Scan for the cell matching the given text and deliver its [x, y] coordinate at center. 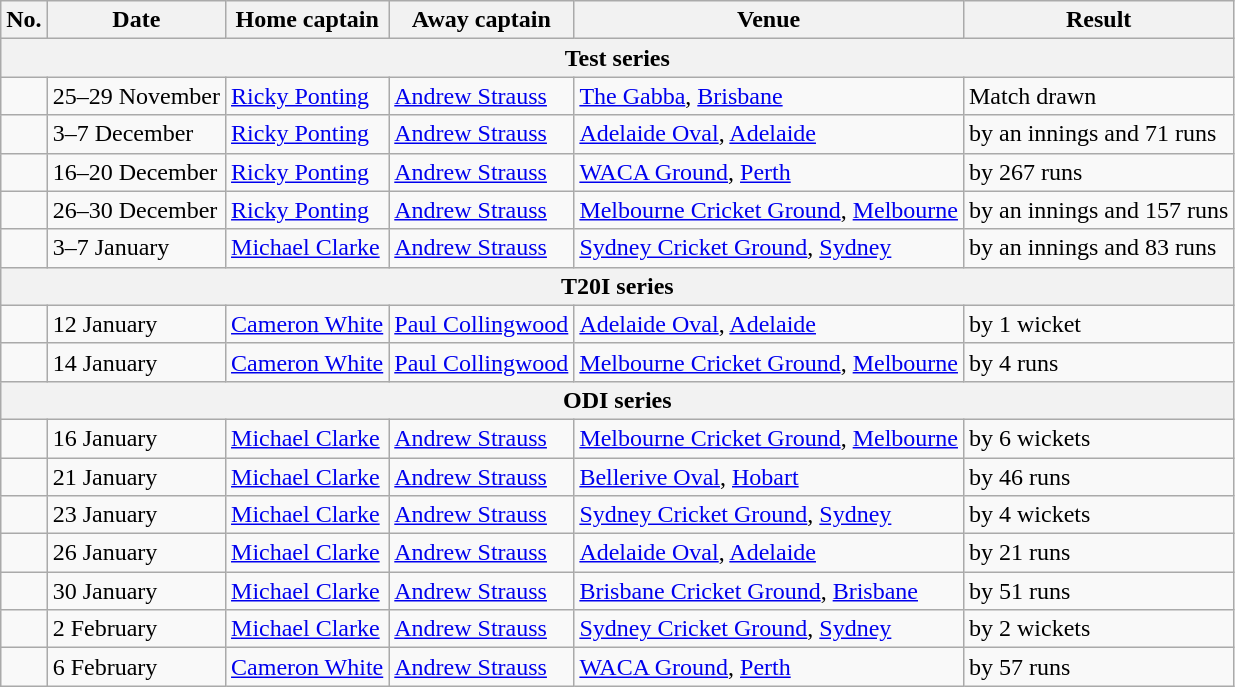
by an innings and 83 runs [1098, 248]
Home captain [308, 20]
Result [1098, 20]
Bellerive Oval, Hobart [769, 477]
No. [24, 20]
by 51 runs [1098, 591]
3–7 December [136, 134]
26–30 December [136, 210]
Away captain [482, 20]
12 January [136, 324]
ODI series [618, 400]
by 6 wickets [1098, 438]
16 January [136, 438]
Date [136, 20]
2 February [136, 629]
Brisbane Cricket Ground, Brisbane [769, 591]
by 46 runs [1098, 477]
25–29 November [136, 96]
23 January [136, 515]
Test series [618, 58]
by 4 runs [1098, 362]
Match drawn [1098, 96]
The Gabba, Brisbane [769, 96]
by 21 runs [1098, 553]
21 January [136, 477]
by an innings and 157 runs [1098, 210]
14 January [136, 362]
by 57 runs [1098, 667]
by 2 wickets [1098, 629]
by 4 wickets [1098, 515]
30 January [136, 591]
6 February [136, 667]
26 January [136, 553]
by 1 wicket [1098, 324]
by 267 runs [1098, 172]
T20I series [618, 286]
by an innings and 71 runs [1098, 134]
Venue [769, 20]
3–7 January [136, 248]
16–20 December [136, 172]
